Output the (x, y) coordinate of the center of the cell containing the given text.  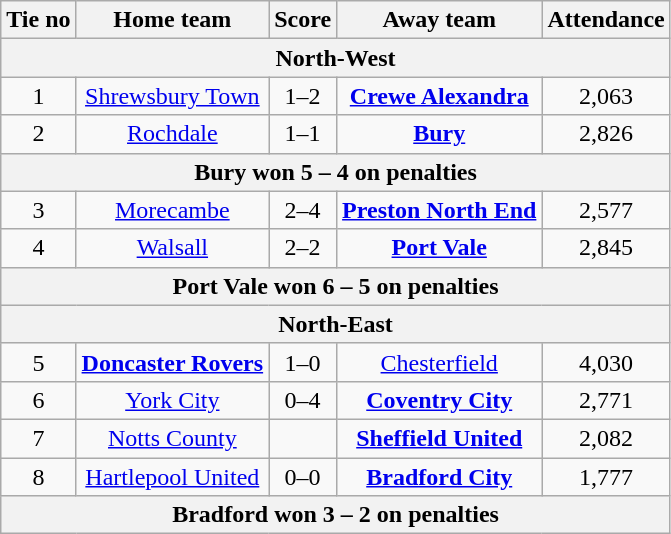
Walsall (172, 248)
Port Vale won 6 – 5 on penalties (336, 286)
1–1 (303, 134)
2,082 (606, 438)
Port Vale (440, 248)
Bradford City (440, 477)
Doncaster Rovers (172, 362)
8 (38, 477)
2,771 (606, 400)
0–4 (303, 400)
York City (172, 400)
4 (38, 248)
Shrewsbury Town (172, 96)
Crewe Alexandra (440, 96)
Away team (440, 20)
1 (38, 96)
Preston North End (440, 210)
2,845 (606, 248)
Tie no (38, 20)
Sheffield United (440, 438)
Hartlepool United (172, 477)
1–0 (303, 362)
North-East (336, 324)
6 (38, 400)
1–2 (303, 96)
3 (38, 210)
2–2 (303, 248)
North-West (336, 58)
Score (303, 20)
Morecambe (172, 210)
5 (38, 362)
Notts County (172, 438)
1,777 (606, 477)
Rochdale (172, 134)
Home team (172, 20)
2–4 (303, 210)
0–0 (303, 477)
Bradford won 3 – 2 on penalties (336, 515)
2,577 (606, 210)
Bury won 5 – 4 on penalties (336, 172)
2 (38, 134)
4,030 (606, 362)
Chesterfield (440, 362)
2,063 (606, 96)
Bury (440, 134)
Attendance (606, 20)
2,826 (606, 134)
7 (38, 438)
Coventry City (440, 400)
